Scan for the cell matching the given text and deliver its [X, Y] coordinate at center. 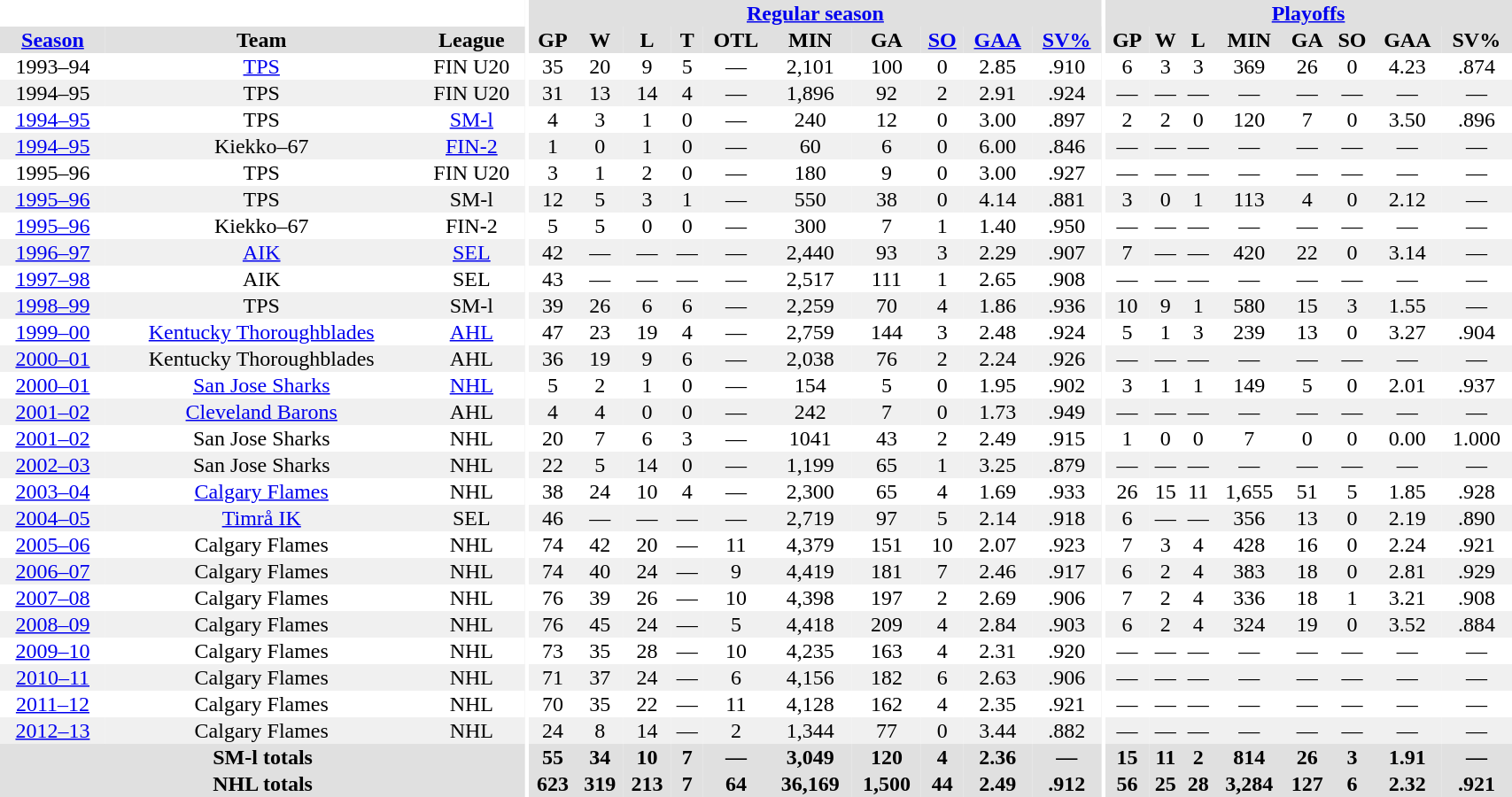
4,419 [810, 571]
369 [1249, 66]
1.95 [997, 385]
2005–06 [53, 545]
.896 [1476, 120]
2002–03 [53, 465]
1993–94 [53, 66]
2003–04 [53, 491]
2.69 [997, 598]
428 [1249, 545]
.928 [1476, 491]
182 [887, 677]
.884 [1476, 624]
.929 [1476, 571]
209 [887, 624]
.917 [1066, 571]
77 [887, 731]
324 [1249, 624]
3.14 [1407, 252]
2,517 [810, 279]
2,719 [810, 518]
242 [810, 412]
623 [553, 784]
4,156 [810, 677]
100 [887, 66]
1,655 [1249, 491]
.846 [1066, 146]
.912 [1066, 784]
2.01 [1407, 385]
1,344 [810, 731]
3.52 [1407, 624]
.927 [1066, 173]
2010–11 [53, 677]
3.44 [997, 731]
3,049 [810, 757]
2.91 [997, 93]
319 [601, 784]
2.29 [997, 252]
.933 [1066, 491]
Cleveland Barons [262, 412]
1041 [810, 438]
239 [1249, 332]
2.32 [1407, 784]
197 [887, 598]
154 [810, 385]
163 [887, 651]
3.21 [1407, 598]
2,440 [810, 252]
1998–99 [53, 306]
1,500 [887, 784]
Season [53, 40]
Team [262, 40]
1,199 [810, 465]
4.23 [1407, 66]
23 [601, 332]
180 [810, 173]
.915 [1066, 438]
2,300 [810, 491]
.904 [1476, 332]
.923 [1066, 545]
NHL totals [262, 784]
213 [647, 784]
.907 [1066, 252]
.882 [1066, 731]
SM-l totals [262, 757]
2.84 [997, 624]
OTL [735, 40]
814 [1249, 757]
4,418 [810, 624]
2.46 [997, 571]
73 [553, 651]
3.27 [1407, 332]
149 [1249, 385]
.936 [1066, 306]
2,038 [810, 359]
2011–12 [53, 704]
162 [887, 704]
580 [1249, 306]
1.40 [997, 226]
3,284 [1249, 784]
.874 [1476, 66]
2007–08 [53, 598]
97 [887, 518]
2012–13 [53, 731]
1996–97 [53, 252]
.910 [1066, 66]
144 [887, 332]
8 [601, 731]
2.35 [997, 704]
2.48 [997, 332]
2.81 [1407, 571]
2,101 [810, 66]
36 [553, 359]
.926 [1066, 359]
2.07 [997, 545]
60 [810, 146]
111 [887, 279]
.879 [1066, 465]
300 [810, 226]
44 [942, 784]
1.73 [997, 412]
.902 [1066, 385]
2004–05 [53, 518]
2,759 [810, 332]
.903 [1066, 624]
2.12 [1407, 199]
1999–00 [53, 332]
4,398 [810, 598]
550 [810, 199]
36,169 [810, 784]
.950 [1066, 226]
Regular season [815, 13]
Playoffs [1309, 13]
4,235 [810, 651]
1.91 [1407, 757]
16 [1307, 545]
55 [553, 757]
0.00 [1407, 438]
47 [553, 332]
2.19 [1407, 518]
1997–98 [53, 279]
2009–10 [53, 651]
64 [735, 784]
T [687, 40]
.897 [1066, 120]
71 [553, 677]
2,259 [810, 306]
127 [1307, 784]
93 [887, 252]
336 [1249, 598]
.920 [1066, 651]
.890 [1476, 518]
45 [601, 624]
Timrå IK [262, 518]
.949 [1066, 412]
4,379 [810, 545]
383 [1249, 571]
1.85 [1407, 491]
2.31 [997, 651]
181 [887, 571]
3.25 [997, 465]
25 [1166, 784]
1.55 [1407, 306]
56 [1128, 784]
420 [1249, 252]
2.36 [997, 757]
92 [887, 93]
1.86 [997, 306]
2006–07 [53, 571]
2.63 [997, 677]
2.85 [997, 66]
League [471, 40]
.881 [1066, 199]
40 [601, 571]
4,128 [810, 704]
356 [1249, 518]
3.50 [1407, 120]
151 [887, 545]
6.00 [997, 146]
2.14 [997, 518]
113 [1249, 199]
37 [601, 677]
1.69 [997, 491]
2008–09 [53, 624]
51 [1307, 491]
240 [810, 120]
1,896 [810, 93]
2.65 [997, 279]
34 [601, 757]
4.14 [997, 199]
1.000 [1476, 438]
.918 [1066, 518]
31 [553, 93]
.937 [1476, 385]
46 [553, 518]
